Scan for the cell matching the given text and deliver its [x, y] coordinate at center. 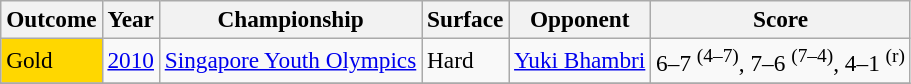
Singapore Youth Olympics [290, 60]
Gold [52, 60]
Hard [466, 60]
Championship [290, 19]
Year [130, 19]
Outcome [52, 19]
Surface [466, 19]
Score [781, 19]
6–7 (4–7), 7–6 (7–4), 4–1 (r) [781, 60]
Yuki Bhambri [580, 60]
Opponent [580, 19]
2010 [130, 60]
